Pinpoint the cell where the given text exists, returning its (X, Y) midpoint coordinate. 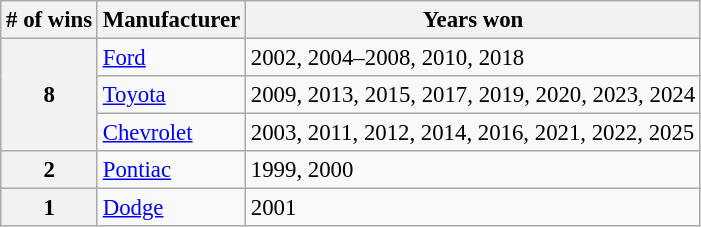
Years won (474, 20)
Manufacturer (171, 20)
2003, 2011, 2012, 2014, 2016, 2021, 2022, 2025 (474, 133)
2002, 2004–2008, 2010, 2018 (474, 58)
Pontiac (171, 170)
Ford (171, 58)
8 (50, 96)
Toyota (171, 95)
Chevrolet (171, 133)
2009, 2013, 2015, 2017, 2019, 2020, 2023, 2024 (474, 95)
1999, 2000 (474, 170)
1 (50, 208)
Dodge (171, 208)
# of wins (50, 20)
2 (50, 170)
2001 (474, 208)
